Detect which cell encompasses the target text, then output its (X, Y) center coordinate. 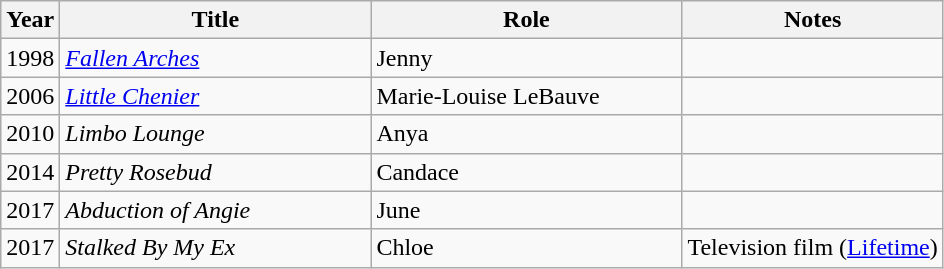
June (526, 210)
Candace (526, 172)
Year (30, 20)
Little Chenier (216, 96)
Marie-Louise LeBauve (526, 96)
Fallen Arches (216, 58)
Anya (526, 134)
2006 (30, 96)
Stalked By My Ex (216, 248)
Jenny (526, 58)
Chloe (526, 248)
Abduction of Angie (216, 210)
Pretty Rosebud (216, 172)
1998 (30, 58)
Television film (Lifetime) (812, 248)
Notes (812, 20)
2010 (30, 134)
2014 (30, 172)
Role (526, 20)
Title (216, 20)
Limbo Lounge (216, 134)
